Return [X, Y] of the center of cell containing provided text 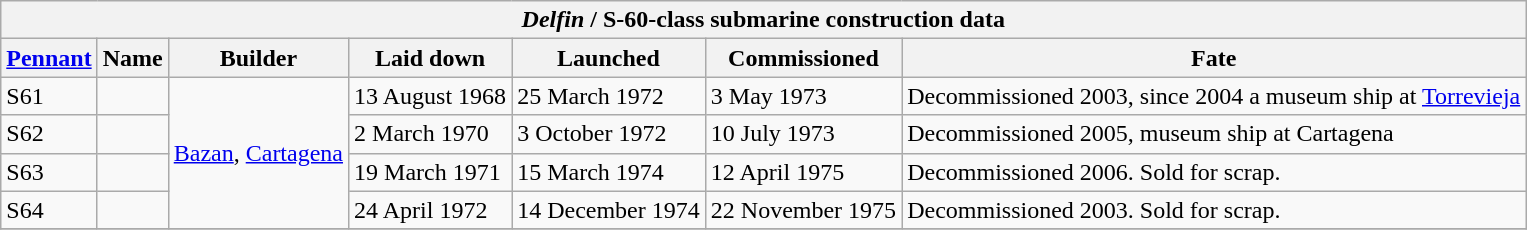
Decommissioned 2003, since 2004 a museum ship at Torrevieja [1214, 96]
3 May 1973 [803, 96]
Decommissioned 2005, museum ship at Cartagena [1214, 134]
14 December 1974 [609, 210]
15 March 1974 [609, 172]
Decommissioned 2006. Sold for scrap. [1214, 172]
S61 [49, 96]
Bazan, Cartagena [258, 153]
19 March 1971 [430, 172]
22 November 1975 [803, 210]
Delfin / S-60-class submarine construction data [764, 20]
13 August 1968 [430, 96]
Pennant [49, 58]
25 March 1972 [609, 96]
2 March 1970 [430, 134]
S63 [49, 172]
10 July 1973 [803, 134]
Laid down [430, 58]
Fate [1214, 58]
S64 [49, 210]
Name [132, 58]
3 October 1972 [609, 134]
Commissioned [803, 58]
Decommissioned 2003. Sold for scrap. [1214, 210]
12 April 1975 [803, 172]
S62 [49, 134]
Builder [258, 58]
Launched [609, 58]
24 April 1972 [430, 210]
